For the text-containing cell, return its midpoint in [x, y] coordinate format. 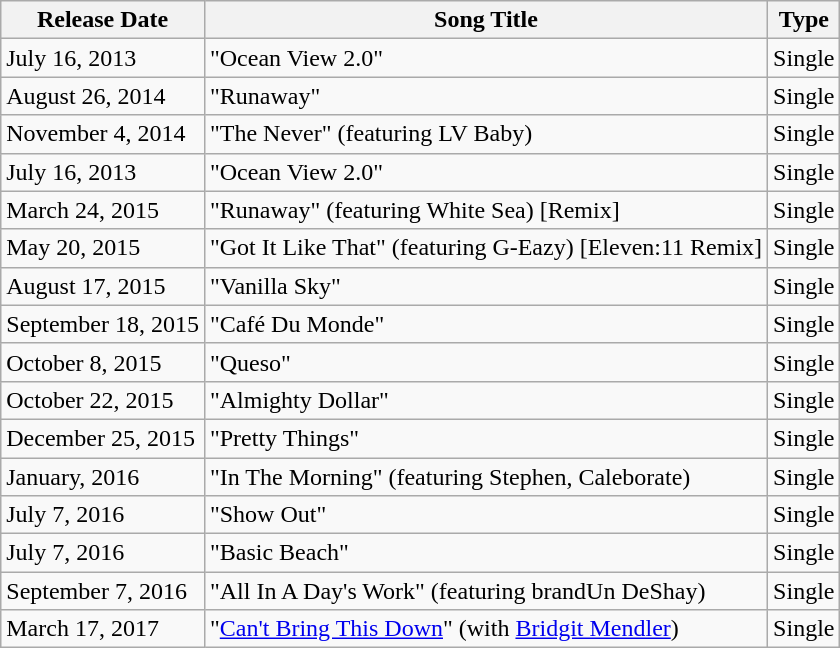
September 18, 2015 [103, 324]
"Pretty Things" [486, 438]
"Got It Like That" (featuring G-Eazy) [Eleven:11 Remix] [486, 248]
September 7, 2016 [103, 591]
March 17, 2017 [103, 629]
"In The Morning" (featuring Stephen, Caleborate) [486, 477]
"All In A Day's Work" (featuring brandUn DeShay) [486, 591]
"Almighty Dollar" [486, 400]
"Runaway" (featuring White Sea) [Remix] [486, 210]
"Basic Beach" [486, 553]
"Vanilla Sky" [486, 286]
"The Never" (featuring LV Baby) [486, 134]
"Runaway" [486, 96]
Type [804, 20]
January, 2016 [103, 477]
October 22, 2015 [103, 400]
December 25, 2015 [103, 438]
Release Date [103, 20]
August 26, 2014 [103, 96]
May 20, 2015 [103, 248]
"Show Out" [486, 515]
March 24, 2015 [103, 210]
November 4, 2014 [103, 134]
October 8, 2015 [103, 362]
August 17, 2015 [103, 286]
Song Title [486, 20]
"Queso" [486, 362]
"Café Du Monde" [486, 324]
"Can't Bring This Down" (with Bridgit Mendler) [486, 629]
